Return (X, Y) of the center of cell containing provided text 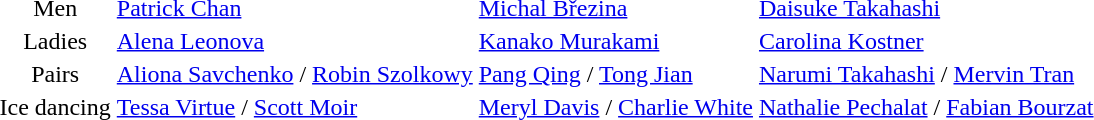
Kanako Murakami (616, 41)
Pang Qing / Tong Jian (616, 74)
Alena Leonova (294, 41)
Aliona Savchenko / Robin Szolkowy (294, 74)
